Provide the [X, Y] coordinate of the cell's center where the given text is located.  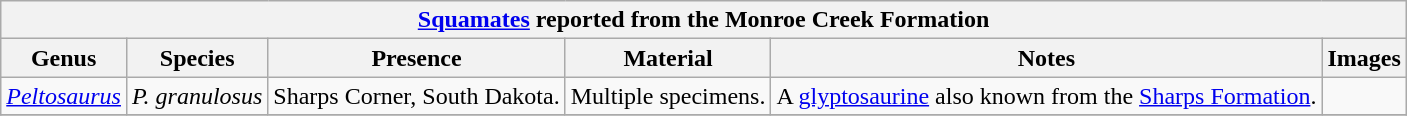
Notes [1046, 58]
Genus [64, 58]
Images [1364, 58]
Peltosaurus [64, 96]
Species [196, 58]
Squamates reported from the Monroe Creek Formation [704, 20]
Sharps Corner, South Dakota. [416, 96]
Presence [416, 58]
Multiple specimens. [668, 96]
Material [668, 58]
P. granulosus [196, 96]
A glyptosaurine also known from the Sharps Formation. [1046, 96]
